Provide the (x, y) coordinate of the cell's center where the given text is located.  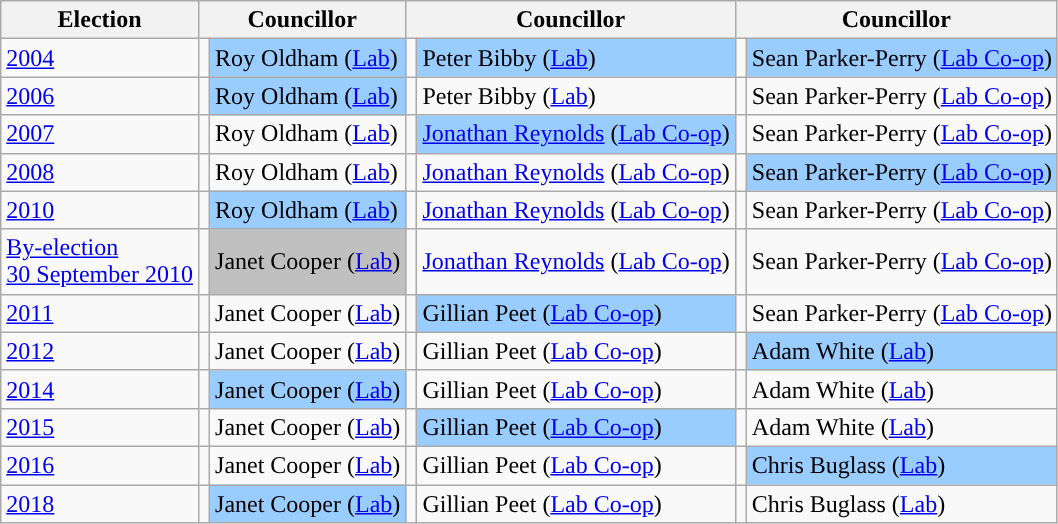
2010 (100, 210)
2016 (100, 465)
2008 (100, 172)
2004 (100, 58)
2015 (100, 427)
By-election30 September 2010 (100, 262)
Election (100, 20)
2012 (100, 351)
2007 (100, 134)
2006 (100, 96)
2014 (100, 389)
2018 (100, 503)
2011 (100, 313)
